Capture the cell that displays the provided text and extract its (x, y) central coordinate. 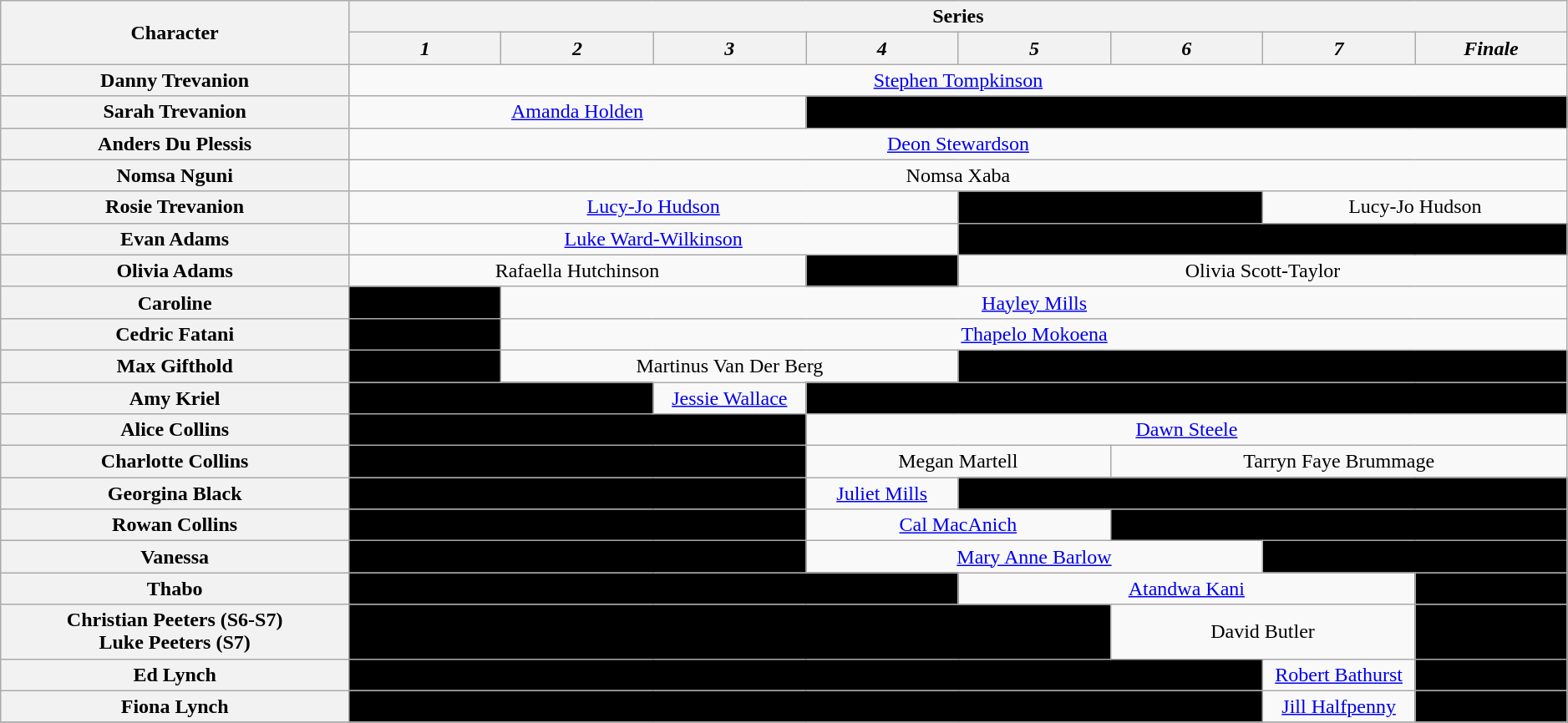
Cedric Fatani (175, 334)
Nomsa Xaba (959, 175)
Rafaella Hutchinson (578, 270)
5 (1034, 48)
Sarah Trevanion (175, 112)
Thapelo Mokoena (1034, 334)
Deon Stewardson (959, 144)
Mary Anne Barlow (1034, 557)
Jessie Wallace (729, 398)
Luke Ward-Wilkinson (653, 239)
Cal MacAnich (957, 525)
Character (175, 33)
Dawn Steele (1186, 430)
Max Gifthold (175, 366)
Alice Collins (175, 430)
Atandwa Kani (1186, 589)
Amy Kriel (175, 398)
Thabo (175, 589)
Robert Bathurst (1338, 675)
David Butler (1263, 631)
7 (1338, 48)
Christian Peeters (S6-S7)Luke Peeters (S7) (175, 631)
Nomsa Nguni (175, 175)
Caroline (175, 302)
4 (881, 48)
Rowan Collins (175, 525)
3 (729, 48)
2 (577, 48)
Evan Adams (175, 239)
Vanessa (175, 557)
1 (425, 48)
Danny Trevanion (175, 80)
Tarryn Faye Brummage (1338, 462)
Ed Lynch (175, 675)
Amanda Holden (578, 112)
Olivia Scott-Taylor (1263, 270)
Stephen Tompkinson (959, 80)
Martinus Van Der Berg (730, 366)
Rosie Trevanion (175, 207)
Juliet Mills (881, 493)
Finale (1492, 48)
Fiona Lynch (175, 706)
Jill Halfpenny (1338, 706)
Georgina Black (175, 493)
Anders Du Plessis (175, 144)
Series (959, 17)
Hayley Mills (1034, 302)
Olivia Adams (175, 270)
6 (1186, 48)
Megan Martell (957, 462)
Charlotte Collins (175, 462)
